Identify which cell holds the provided text, then report its (x, y) central coordinate. 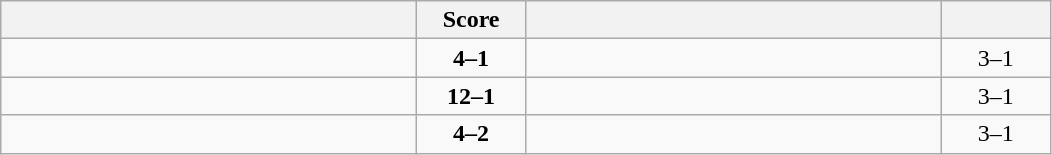
Score (472, 20)
4–2 (472, 134)
12–1 (472, 96)
4–1 (472, 58)
